Return the [x, y] coordinate for the center point of the cell that contains the specified text.  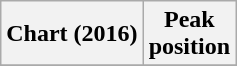
Peak position [189, 34]
Chart (2016) [72, 34]
